Scan for the cell matching the given text and deliver its (x, y) coordinate at center. 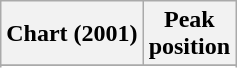
Chart (2001) (72, 34)
Peak position (189, 34)
